Provide the [x, y] coordinate of the cell's center where the given text is located.  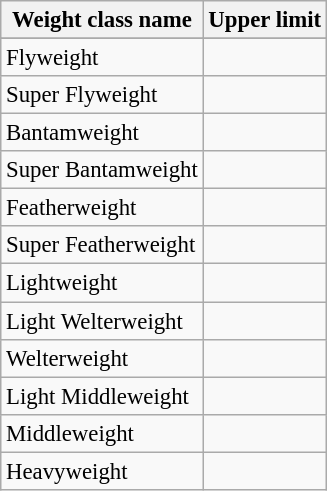
Middleweight [102, 433]
Heavyweight [102, 471]
Featherweight [102, 208]
Light Welterweight [102, 321]
Flyweight [102, 58]
Light Middleweight [102, 396]
Super Bantamweight [102, 170]
Upper limit [264, 20]
Welterweight [102, 358]
Lightweight [102, 283]
Super Featherweight [102, 245]
Super Flyweight [102, 95]
Bantamweight [102, 133]
Weight class name [102, 20]
